Extract the (X, Y) coordinate from the center of the cell holding the provided text.  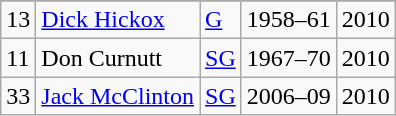
Jack McClinton (118, 96)
13 (18, 20)
1967–70 (288, 58)
Don Curnutt (118, 58)
1958–61 (288, 20)
Dick Hickox (118, 20)
33 (18, 96)
11 (18, 58)
G (221, 20)
2006–09 (288, 96)
